From the cell containing the given text, extract its center point as [x, y] coordinate. 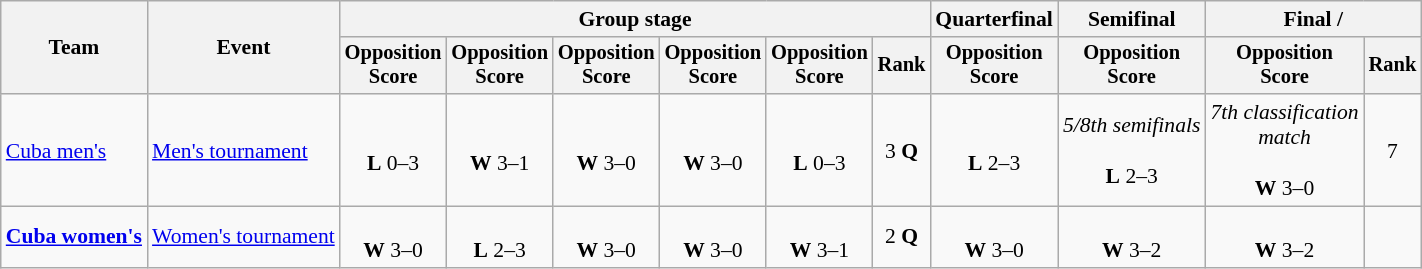
7 [1393, 150]
Men's tournament [244, 150]
Quarterfinal [994, 19]
Cuba men's [74, 150]
Event [244, 48]
7th classificationmatchW 3–0 [1284, 150]
3 Q [902, 150]
Team [74, 48]
Semifinal [1132, 19]
5/8th semifinalsL 2–3 [1132, 150]
Cuba women's [74, 238]
Women's tournament [244, 238]
2 Q [902, 238]
Group stage [636, 19]
Final / [1313, 19]
